Locate the cell with the specified text and output its (x, y) center coordinate. 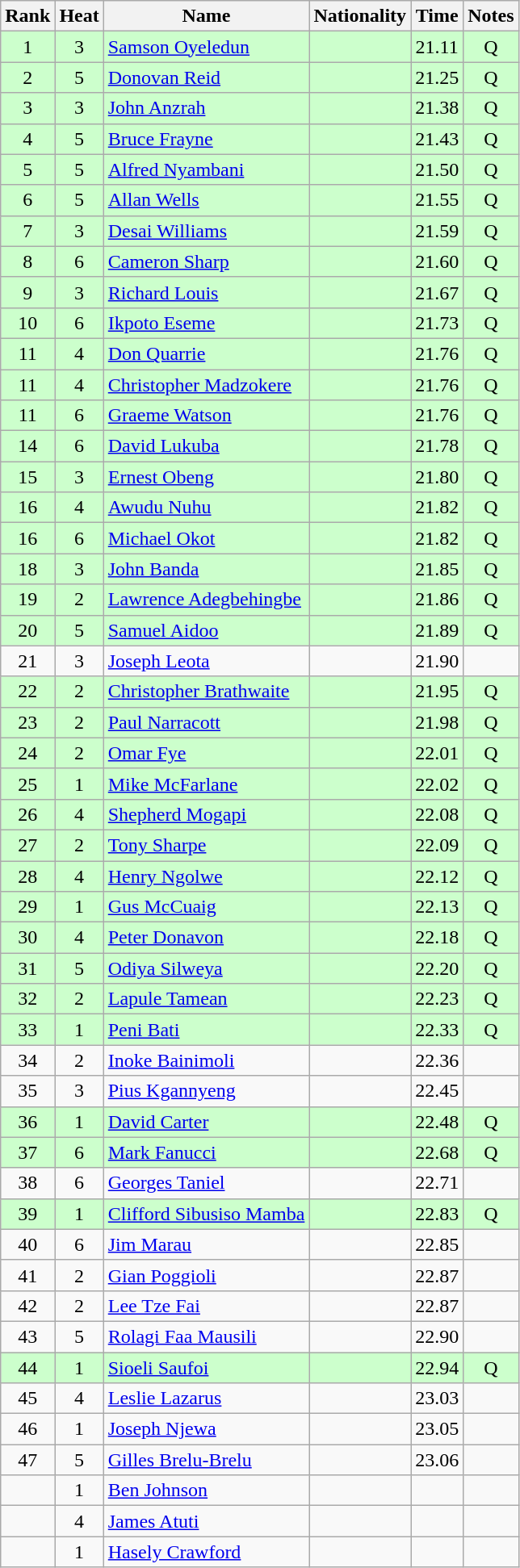
47 (27, 1460)
Lapule Tamean (207, 999)
21 (27, 661)
21.59 (438, 231)
Richard Louis (207, 292)
Pius Kgannyeng (207, 1091)
21.73 (438, 323)
23.06 (438, 1460)
Samuel Aidoo (207, 630)
22.12 (438, 876)
21.95 (438, 692)
32 (27, 999)
41 (27, 1275)
Allan Wells (207, 200)
22.71 (438, 1183)
Nationality (360, 16)
Peter Donavon (207, 938)
Time (438, 16)
22.18 (438, 938)
22.85 (438, 1244)
Christopher Madzokere (207, 385)
Ernest Obeng (207, 477)
Alfred Nyambani (207, 169)
Ben Johnson (207, 1491)
Christopher Brathwaite (207, 692)
Tony Sharpe (207, 845)
Gus McCuaig (207, 907)
21.11 (438, 47)
30 (27, 938)
7 (27, 231)
21.67 (438, 292)
15 (27, 477)
John Anzrah (207, 108)
25 (27, 784)
Odiya Silweya (207, 968)
Ikpoto Eseme (207, 323)
22.20 (438, 968)
21.50 (438, 169)
42 (27, 1306)
James Atuti (207, 1521)
Desai Williams (207, 231)
23.05 (438, 1429)
35 (27, 1091)
Peni Bati (207, 1030)
Awudu Nuhu (207, 508)
Gian Poggioli (207, 1275)
Rank (27, 16)
18 (27, 569)
21.85 (438, 569)
10 (27, 323)
John Banda (207, 569)
Michael Okot (207, 538)
27 (27, 845)
21.90 (438, 661)
Omar Fye (207, 753)
23 (27, 722)
45 (27, 1399)
Shepherd Mogapi (207, 814)
Don Quarrie (207, 353)
21.98 (438, 722)
Cameron Sharp (207, 261)
Heat (79, 16)
9 (27, 292)
Paul Narracott (207, 722)
22.83 (438, 1214)
44 (27, 1368)
28 (27, 876)
Joseph Leota (207, 661)
Georges Taniel (207, 1183)
22.48 (438, 1122)
39 (27, 1214)
22.36 (438, 1060)
Notes (491, 16)
David Lukuba (207, 446)
Name (207, 16)
Jim Marau (207, 1244)
22 (27, 692)
43 (27, 1336)
Inoke Bainimoli (207, 1060)
21.78 (438, 446)
37 (27, 1152)
14 (27, 446)
21.86 (438, 600)
8 (27, 261)
22.90 (438, 1336)
22.02 (438, 784)
22.01 (438, 753)
Donovan Reid (207, 77)
22.08 (438, 814)
22.13 (438, 907)
19 (27, 600)
21.43 (438, 139)
22.23 (438, 999)
Gilles Brelu-Brelu (207, 1460)
22.09 (438, 845)
40 (27, 1244)
46 (27, 1429)
36 (27, 1122)
22.33 (438, 1030)
Rolagi Faa Mausili (207, 1336)
Bruce Frayne (207, 139)
Samson Oyeledun (207, 47)
Graeme Watson (207, 416)
21.80 (438, 477)
21.55 (438, 200)
Joseph Njewa (207, 1429)
21.25 (438, 77)
33 (27, 1030)
31 (27, 968)
29 (27, 907)
Henry Ngolwe (207, 876)
23.03 (438, 1399)
Sioeli Saufoi (207, 1368)
Lee Tze Fai (207, 1306)
22.94 (438, 1368)
24 (27, 753)
21.38 (438, 108)
David Carter (207, 1122)
Mike McFarlane (207, 784)
22.68 (438, 1152)
Hasely Crawford (207, 1552)
Mark Fanucci (207, 1152)
34 (27, 1060)
Clifford Sibusiso Mamba (207, 1214)
20 (27, 630)
21.60 (438, 261)
21.89 (438, 630)
38 (27, 1183)
Lawrence Adegbehingbe (207, 600)
22.45 (438, 1091)
26 (27, 814)
Leslie Lazarus (207, 1399)
